Return the [x, y] coordinate for the center point of the cell that contains the specified text.  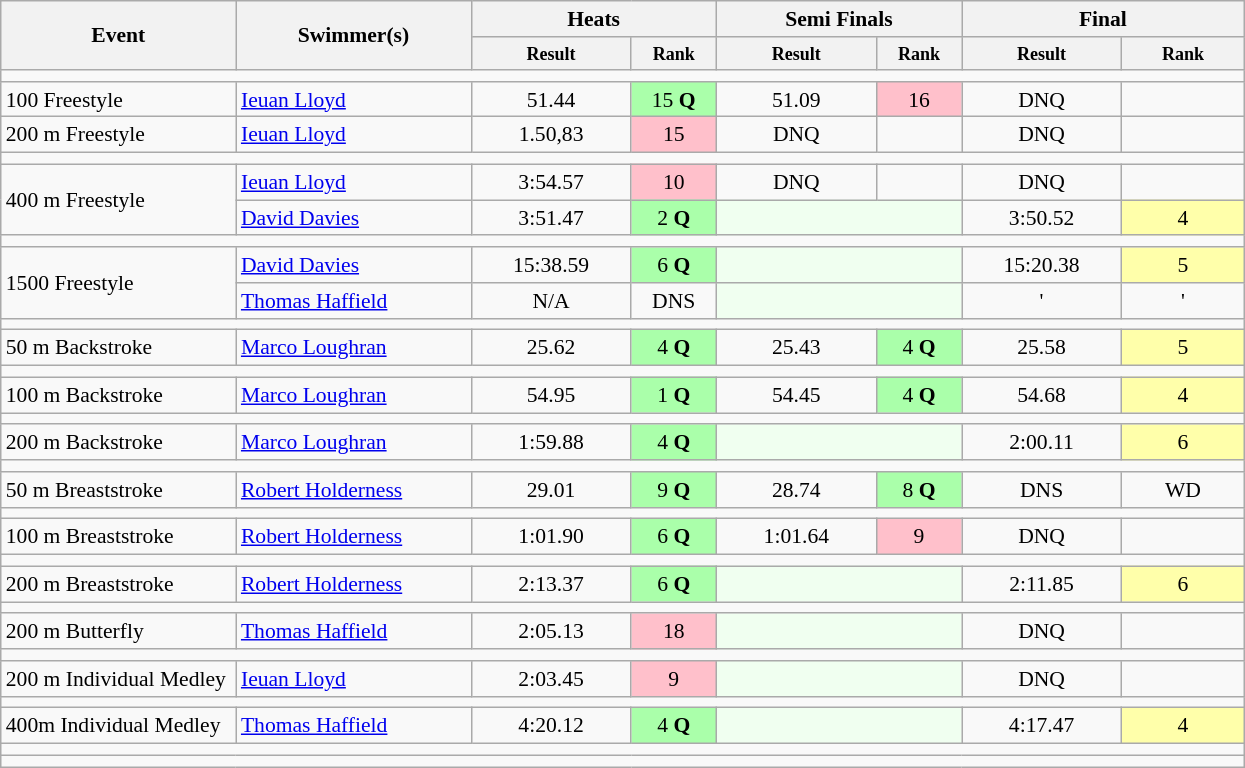
8 Q [918, 490]
200 m Individual Medley [118, 679]
1 Q [674, 395]
28.74 [796, 490]
3:54.57 [551, 182]
16 [918, 100]
400m Individual Medley [118, 726]
2:03.45 [551, 679]
100 m Backstroke [118, 395]
54.45 [796, 395]
10 [674, 182]
200 m Backstroke [118, 443]
51.44 [551, 100]
100 m Breaststroke [118, 537]
400 m Freestyle [118, 200]
3:50.52 [1042, 218]
1:59.88 [551, 443]
4:17.47 [1042, 726]
29.01 [551, 490]
51.09 [796, 100]
15 [674, 135]
1500 Freestyle [118, 282]
15:20.38 [1042, 265]
15:38.59 [551, 265]
N/A [551, 301]
9 Q [674, 490]
1:01.64 [796, 537]
200 m Freestyle [118, 135]
50 m Backstroke [118, 348]
25.62 [551, 348]
4:20.12 [551, 726]
54.68 [1042, 395]
3:51.47 [551, 218]
100 Freestyle [118, 100]
200 m Breaststroke [118, 584]
25.43 [796, 348]
1.50,83 [551, 135]
Event [118, 36]
54.95 [551, 395]
50 m Breaststroke [118, 490]
WD [1184, 490]
Final [1104, 19]
200 m Butterfly [118, 632]
Semi Finals [838, 19]
2:11.85 [1042, 584]
Swimmer(s) [354, 36]
2:05.13 [551, 632]
1:01.90 [551, 537]
2 Q [674, 218]
25.58 [1042, 348]
Heats [594, 19]
15 Q [674, 100]
2:13.37 [551, 584]
2:00.11 [1042, 443]
18 [674, 632]
